Return the [X, Y] coordinate for the center point of the cell that contains the specified text.  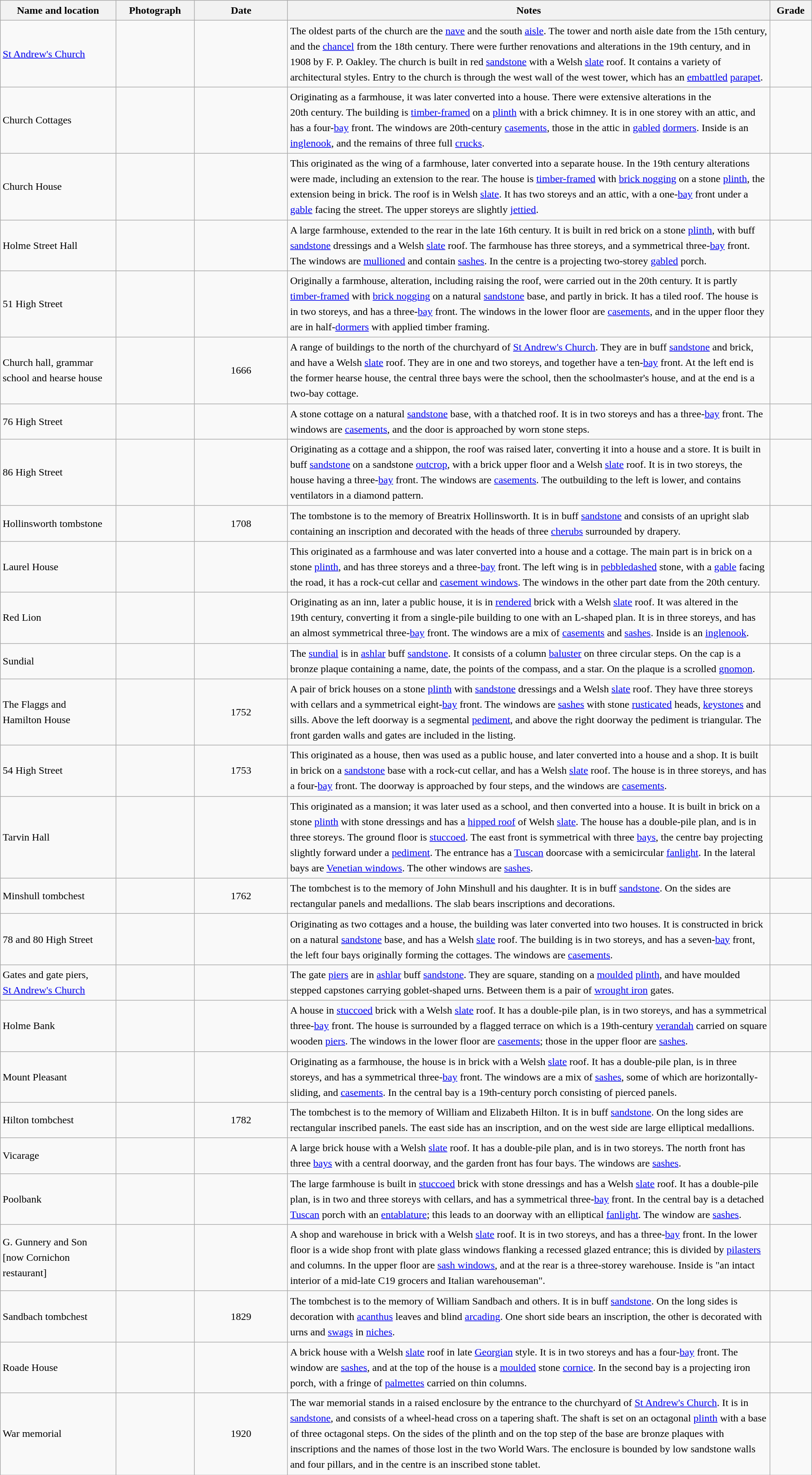
Church Cottages [58, 120]
1782 [241, 1120]
1753 [241, 771]
86 High Street [58, 472]
Notes [528, 10]
Name and location [58, 10]
1829 [241, 1316]
G. Gunnery and Son[now Cornichon restaurant] [58, 1258]
1762 [241, 896]
Poolbank [58, 1199]
Minshull tombchest [58, 896]
Vicarage [58, 1156]
Sandbach tombchest [58, 1316]
War memorial [58, 1433]
Church hall, grammar school and hearse house [58, 370]
Photograph [155, 10]
51 High Street [58, 304]
Gates and gate piers,St Andrew's Church [58, 983]
The Flaggs andHamilton House [58, 712]
1920 [241, 1433]
Hilton tombchest [58, 1120]
1666 [241, 370]
Mount Pleasant [58, 1077]
Hollinsworth tombstone [58, 524]
Red Lion [58, 618]
Holme Street Hall [58, 245]
Holme Bank [58, 1026]
Church House [58, 187]
76 High Street [58, 422]
Grade [791, 10]
Tarvin Hall [58, 837]
Sundial [58, 661]
Date [241, 10]
78 and 80 High Street [58, 939]
1752 [241, 712]
1708 [241, 524]
54 High Street [58, 771]
St Andrew's Church [58, 54]
Laurel House [58, 566]
Roade House [58, 1367]
